Search for the cell housing the specified text and yield its (x, y) center coordinate. 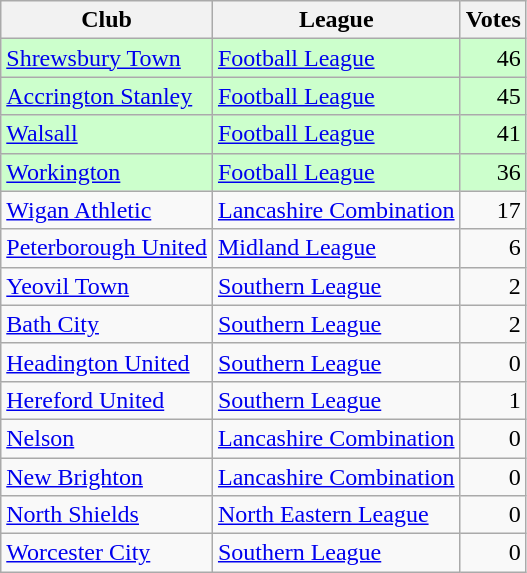
Hereford United (107, 400)
New Brighton (107, 477)
Bath City (107, 324)
36 (493, 172)
Club (107, 20)
Wigan Athletic (107, 210)
46 (493, 58)
Headington United (107, 362)
League (336, 20)
Shrewsbury Town (107, 58)
Worcester City (107, 553)
Walsall (107, 134)
Nelson (107, 438)
1 (493, 400)
6 (493, 248)
Accrington Stanley (107, 96)
17 (493, 210)
North Eastern League (336, 515)
Peterborough United (107, 248)
45 (493, 96)
Workington (107, 172)
Yeovil Town (107, 286)
41 (493, 134)
Midland League (336, 248)
North Shields (107, 515)
Votes (493, 20)
